Output the [X, Y] coordinate of the center of the cell containing the given text.  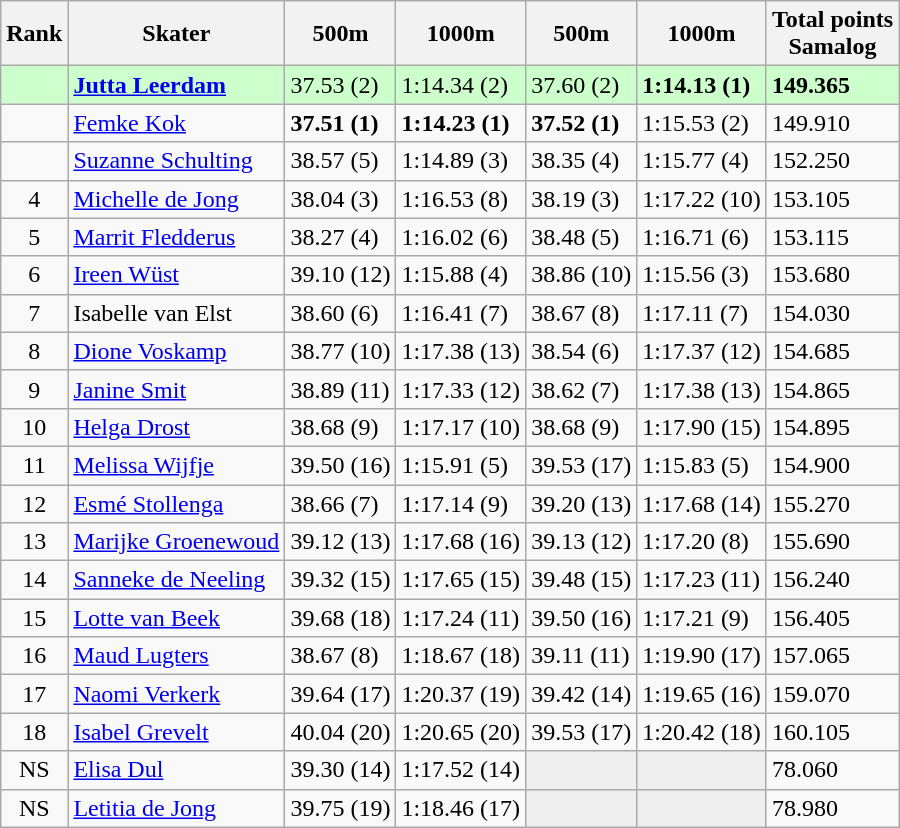
38.27 (4) [340, 237]
Skater [176, 34]
12 [34, 503]
Naomi Verkerk [176, 694]
153.115 [832, 237]
11 [34, 465]
37.51 (1) [340, 123]
154.030 [832, 313]
Isabelle van Elst [176, 313]
1:20.65 (20) [461, 732]
15 [34, 618]
39.64 (17) [340, 694]
1:17.90 (15) [702, 427]
39.20 (13) [582, 503]
1:17.24 (11) [461, 618]
1:17.11 (7) [702, 313]
1:19.65 (16) [702, 694]
38.89 (11) [340, 389]
1:20.42 (18) [702, 732]
1:17.65 (15) [461, 580]
1:16.71 (6) [702, 237]
Isabel Grevelt [176, 732]
155.690 [832, 542]
1:17.20 (8) [702, 542]
78.980 [832, 808]
1:17.21 (9) [702, 618]
38.35 (4) [582, 161]
37.52 (1) [582, 123]
156.240 [832, 580]
14 [34, 580]
Total points Samalog [832, 34]
37.60 (2) [582, 85]
39.13 (12) [582, 542]
13 [34, 542]
39.12 (13) [340, 542]
38.77 (10) [340, 351]
152.250 [832, 161]
Femke Kok [176, 123]
1:14.23 (1) [461, 123]
149.365 [832, 85]
Rank [34, 34]
38.66 (7) [340, 503]
1:20.37 (19) [461, 694]
38.86 (10) [582, 275]
Dione Voskamp [176, 351]
156.405 [832, 618]
Michelle de Jong [176, 199]
17 [34, 694]
10 [34, 427]
149.910 [832, 123]
Marijke Groenewoud [176, 542]
39.11 (11) [582, 656]
1:16.02 (6) [461, 237]
1:14.13 (1) [702, 85]
1:15.91 (5) [461, 465]
1:17.23 (11) [702, 580]
5 [34, 237]
38.19 (3) [582, 199]
1:14.34 (2) [461, 85]
154.895 [832, 427]
38.60 (6) [340, 313]
38.04 (3) [340, 199]
1:18.67 (18) [461, 656]
1:15.83 (5) [702, 465]
1:15.88 (4) [461, 275]
1:17.68 (16) [461, 542]
Sanneke de Neeling [176, 580]
38.54 (6) [582, 351]
8 [34, 351]
Ireen Wüst [176, 275]
1:15.56 (3) [702, 275]
39.42 (14) [582, 694]
Esmé Stollenga [176, 503]
40.04 (20) [340, 732]
1:17.52 (14) [461, 770]
78.060 [832, 770]
1:15.53 (2) [702, 123]
1:17.68 (14) [702, 503]
154.900 [832, 465]
9 [34, 389]
157.065 [832, 656]
38.57 (5) [340, 161]
1:17.22 (10) [702, 199]
39.48 (15) [582, 580]
39.68 (18) [340, 618]
38.48 (5) [582, 237]
39.10 (12) [340, 275]
154.685 [832, 351]
Janine Smit [176, 389]
153.680 [832, 275]
7 [34, 313]
1:16.53 (8) [461, 199]
159.070 [832, 694]
4 [34, 199]
160.105 [832, 732]
6 [34, 275]
1:15.77 (4) [702, 161]
1:18.46 (17) [461, 808]
Lotte van Beek [176, 618]
39.32 (15) [340, 580]
Suzanne Schulting [176, 161]
1:17.17 (10) [461, 427]
Marrit Fledderus [176, 237]
1:17.14 (9) [461, 503]
37.53 (2) [340, 85]
Melissa Wijfje [176, 465]
Jutta Leerdam [176, 85]
39.75 (19) [340, 808]
Letitia de Jong [176, 808]
153.105 [832, 199]
1:16.41 (7) [461, 313]
Helga Drost [176, 427]
16 [34, 656]
1:14.89 (3) [461, 161]
154.865 [832, 389]
Elisa Dul [176, 770]
18 [34, 732]
Maud Lugters [176, 656]
1:17.33 (12) [461, 389]
39.30 (14) [340, 770]
38.62 (7) [582, 389]
1:17.37 (12) [702, 351]
1:19.90 (17) [702, 656]
155.270 [832, 503]
